Locate the cell with the specified text and output its [x, y] center coordinate. 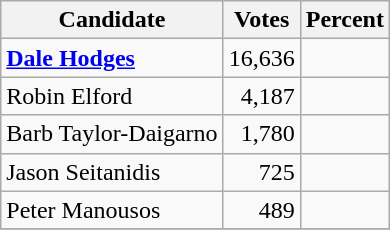
16,636 [262, 58]
Barb Taylor-Daigarno [112, 134]
Jason Seitanidis [112, 172]
1,780 [262, 134]
Candidate [112, 20]
Robin Elford [112, 96]
725 [262, 172]
489 [262, 210]
Percent [344, 20]
Dale Hodges [112, 58]
Peter Manousos [112, 210]
4,187 [262, 96]
Votes [262, 20]
